Output the (X, Y) coordinate of the center of the cell containing the given text.  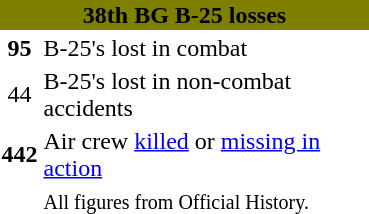
95 (20, 48)
B-25's lost in combat (206, 48)
44 (20, 94)
38th BG B-25 losses (184, 15)
442 (20, 154)
Air crew killed or missing in action (206, 154)
B-25's lost in non-combat accidents (206, 94)
